Find where the given text appears and provide that cell's center as (x, y) coordinate. 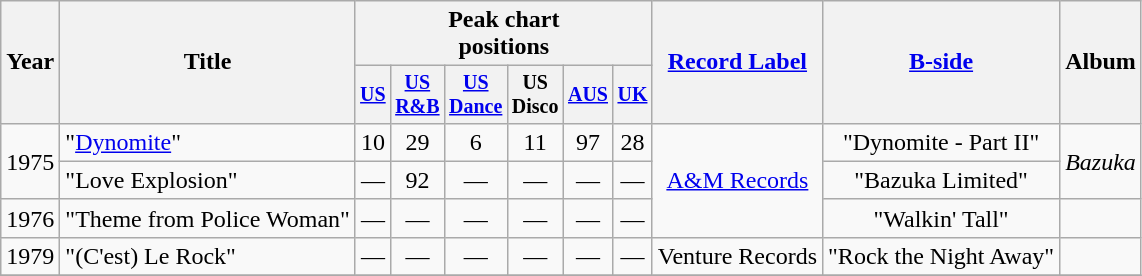
US (372, 94)
Title (208, 62)
"Dynomite" (208, 142)
AUS (588, 94)
USDisco (535, 94)
"Theme from Police Woman" (208, 218)
1979 (30, 256)
"Walkin' Tall" (942, 218)
92 (417, 180)
UK (632, 94)
Venture Records (737, 256)
Album (1101, 62)
Peak chartpositions (504, 34)
"Bazuka Limited" (942, 180)
B-side (942, 62)
29 (417, 142)
"Rock the Night Away" (942, 256)
A&M Records (737, 180)
1976 (30, 218)
"(C'est) Le Rock" (208, 256)
"Love Explosion" (208, 180)
97 (588, 142)
Bazuka (1101, 161)
11 (535, 142)
10 (372, 142)
1975 (30, 161)
USDance (476, 94)
"Dynomite - Part II" (942, 142)
Record Label (737, 62)
USR&B (417, 94)
Year (30, 62)
6 (476, 142)
28 (632, 142)
